For the text-containing cell, return its midpoint in (X, Y) coordinate format. 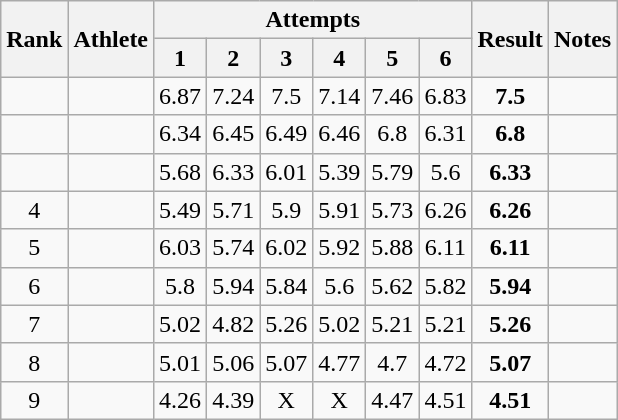
Notes (582, 39)
5.74 (234, 248)
Result (510, 39)
4.7 (392, 362)
Athlete (111, 39)
5.82 (446, 286)
4.82 (234, 324)
6.31 (446, 134)
6.34 (180, 134)
5.39 (340, 172)
5.73 (392, 210)
5.62 (392, 286)
6.45 (234, 134)
2 (234, 58)
5.9 (286, 210)
7.24 (234, 96)
5.8 (180, 286)
5.68 (180, 172)
6.01 (286, 172)
7.46 (392, 96)
5.49 (180, 210)
Attempts (313, 20)
4.72 (446, 362)
7 (34, 324)
6.03 (180, 248)
5.91 (340, 210)
5.92 (340, 248)
6.46 (340, 134)
3 (286, 58)
5.06 (234, 362)
7.14 (340, 96)
5.71 (234, 210)
9 (34, 400)
4.77 (340, 362)
8 (34, 362)
4.47 (392, 400)
4.26 (180, 400)
6.02 (286, 248)
Rank (34, 39)
4.39 (234, 400)
1 (180, 58)
5.84 (286, 286)
6.87 (180, 96)
5.79 (392, 172)
6.49 (286, 134)
6.83 (446, 96)
5.88 (392, 248)
5.01 (180, 362)
